Search for the cell housing the specified text and yield its (X, Y) center coordinate. 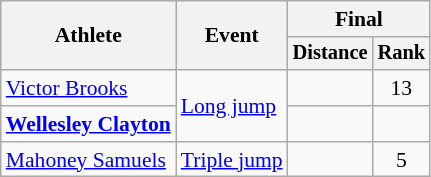
Athlete (88, 36)
Distance (330, 54)
Event (232, 36)
Long jump (232, 106)
Final (359, 19)
13 (402, 88)
Victor Brooks (88, 88)
Wellesley Clayton (88, 124)
Rank (402, 54)
